Return the [X, Y] coordinate for the center point of the cell that contains the specified text.  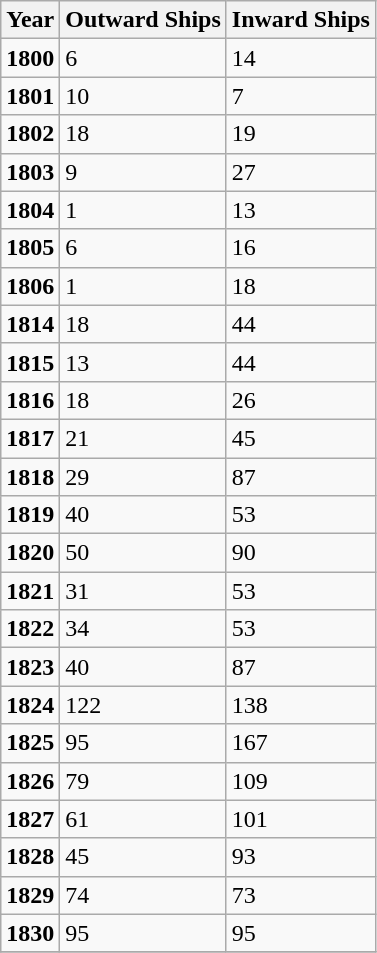
Outward Ships [143, 20]
1820 [30, 553]
1825 [30, 743]
1817 [30, 438]
1828 [30, 857]
26 [300, 400]
1814 [30, 324]
1800 [30, 58]
27 [300, 172]
167 [300, 743]
1823 [30, 667]
138 [300, 705]
1824 [30, 705]
29 [143, 477]
7 [300, 96]
1806 [30, 286]
16 [300, 248]
73 [300, 895]
61 [143, 819]
19 [300, 134]
1802 [30, 134]
50 [143, 553]
21 [143, 438]
14 [300, 58]
1829 [30, 895]
1819 [30, 515]
10 [143, 96]
9 [143, 172]
1804 [30, 210]
1803 [30, 172]
1827 [30, 819]
1815 [30, 362]
Inward Ships [300, 20]
101 [300, 819]
1830 [30, 933]
1821 [30, 591]
1816 [30, 400]
1822 [30, 629]
31 [143, 591]
1801 [30, 96]
1826 [30, 781]
74 [143, 895]
122 [143, 705]
1805 [30, 248]
93 [300, 857]
1818 [30, 477]
109 [300, 781]
Year [30, 20]
34 [143, 629]
79 [143, 781]
90 [300, 553]
